From the cell containing the given text, extract its center point as (x, y) coordinate. 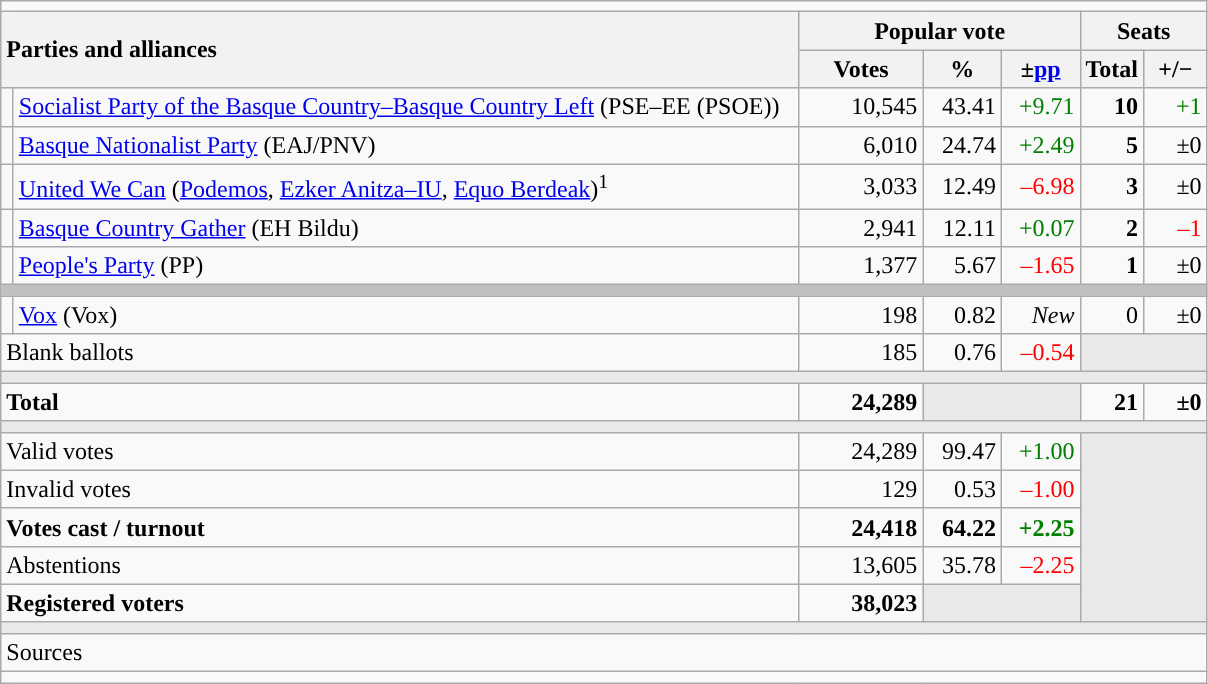
+1 (1176, 107)
99.47 (962, 451)
–2.25 (1040, 565)
24,418 (861, 527)
Seats (1144, 31)
6,010 (861, 145)
–1.00 (1040, 489)
Invalid votes (400, 489)
Registered voters (400, 603)
Basque Nationalist Party (EAJ/PNV) (406, 145)
13,605 (861, 565)
People's Party (PP) (406, 266)
5 (1112, 145)
2,941 (861, 228)
Parties and alliances (400, 50)
Popular vote (940, 31)
64.22 (962, 527)
5.67 (962, 266)
±pp (1040, 69)
–0.54 (1040, 353)
185 (861, 353)
+1.00 (1040, 451)
+9.71 (1040, 107)
12.49 (962, 186)
+0.07 (1040, 228)
0.82 (962, 315)
10 (1112, 107)
1 (1112, 266)
38,023 (861, 603)
2 (1112, 228)
+/− (1176, 69)
–1.65 (1040, 266)
10,545 (861, 107)
Basque Country Gather (EH Bildu) (406, 228)
35.78 (962, 565)
+2.49 (1040, 145)
Vox (Vox) (406, 315)
0.53 (962, 489)
Votes cast / turnout (400, 527)
1,377 (861, 266)
Abstentions (400, 565)
United We Can (Podemos, Ezker Anitza–IU, Equo Berdeak)1 (406, 186)
0 (1112, 315)
% (962, 69)
Sources (604, 652)
3 (1112, 186)
21 (1112, 402)
24.74 (962, 145)
3,033 (861, 186)
198 (861, 315)
12.11 (962, 228)
Valid votes (400, 451)
Socialist Party of the Basque Country–Basque Country Left (PSE–EE (PSOE)) (406, 107)
43.41 (962, 107)
Blank ballots (400, 353)
–1 (1176, 228)
129 (861, 489)
–6.98 (1040, 186)
Votes (861, 69)
+2.25 (1040, 527)
New (1040, 315)
0.76 (962, 353)
